Locate the cell with the specified text and output its [x, y] center coordinate. 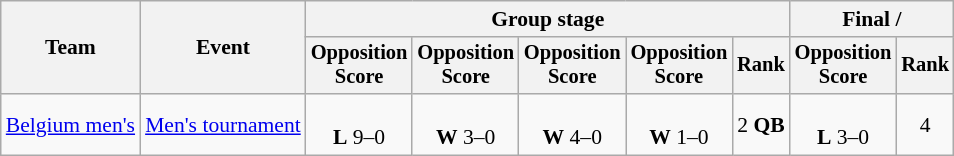
L 3–0 [844, 124]
Men's tournament [223, 124]
Group stage [548, 19]
2 QB [761, 124]
Event [223, 48]
Team [70, 48]
Final / [872, 19]
L 9–0 [360, 124]
Belgium men's [70, 124]
W 3–0 [466, 124]
4 [925, 124]
W 1–0 [680, 124]
W 4–0 [572, 124]
